Pinpoint the cell where the given text exists, returning its (x, y) midpoint coordinate. 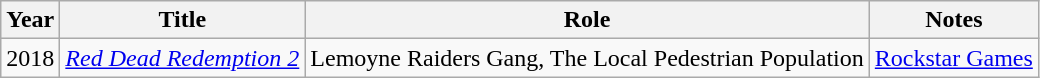
Role (587, 20)
Lemoyne Raiders Gang, The Local Pedestrian Population (587, 58)
Notes (954, 20)
2018 (30, 58)
Title (182, 20)
Rockstar Games (954, 58)
Year (30, 20)
Red Dead Redemption 2 (182, 58)
